Identify which cell holds the provided text, then report its [x, y] central coordinate. 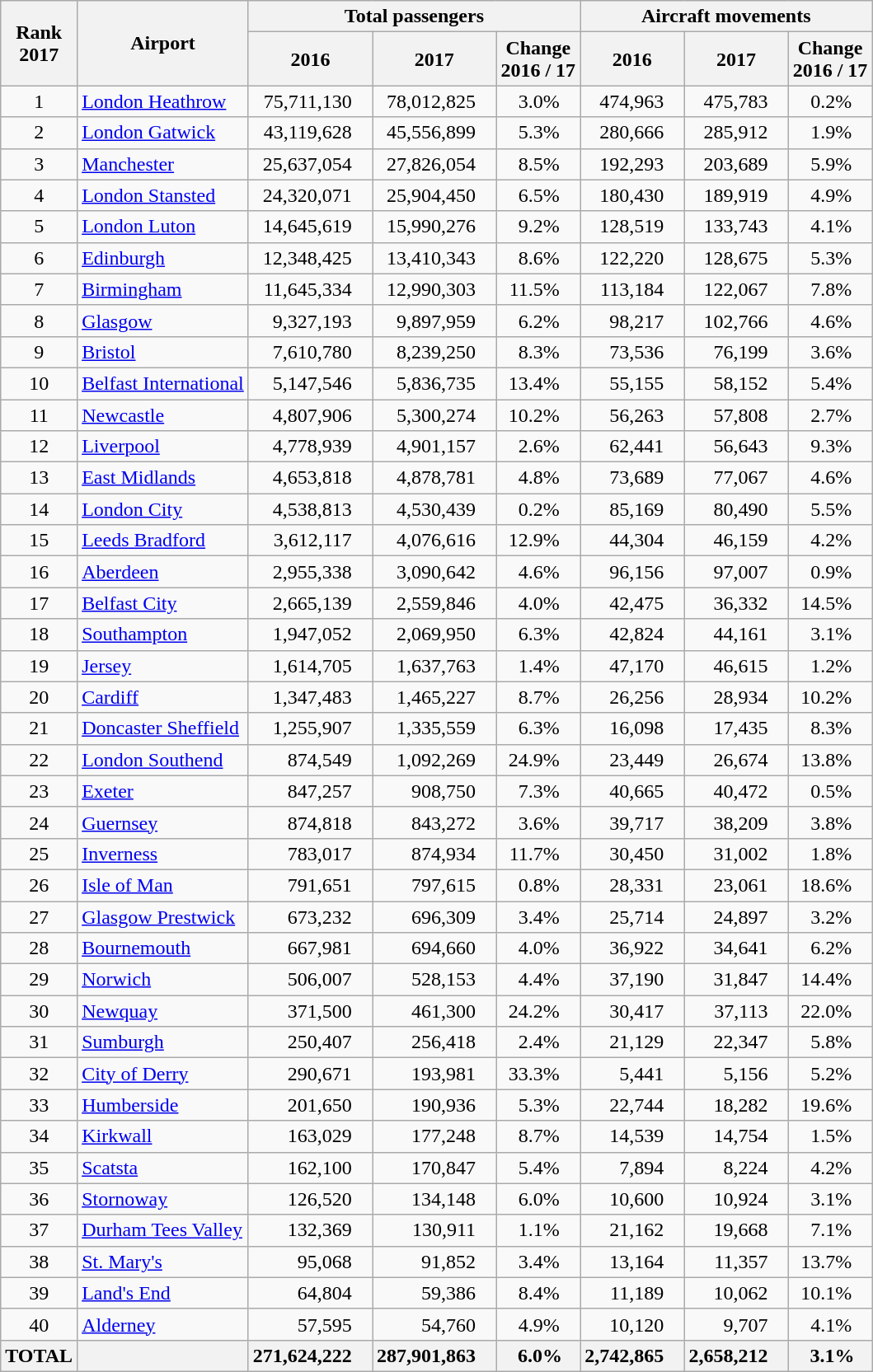
2,069,950 [434, 634]
4,901,157 [434, 447]
London City [163, 509]
25,714 [632, 917]
Belfast City [163, 603]
7 [40, 289]
91,852 [434, 1262]
128,675 [736, 258]
5.5% [830, 509]
5.2% [830, 1074]
Newquay [163, 1011]
4,538,813 [310, 509]
24 [40, 822]
847,257 [310, 791]
21 [40, 728]
7.3% [538, 791]
Leeds Bradford [163, 541]
9,327,193 [310, 321]
Stornoway [163, 1199]
30,417 [632, 1011]
371,500 [310, 1011]
203,689 [736, 164]
102,766 [736, 321]
73,689 [632, 478]
28,331 [632, 885]
474,963 [632, 101]
12.9% [538, 541]
Land's End [163, 1293]
126,520 [310, 1199]
57,808 [736, 414]
14,754 [736, 1136]
Isle of Man [163, 885]
7.1% [830, 1230]
TOTAL [40, 1356]
8.5% [538, 164]
44,304 [632, 541]
10,600 [632, 1199]
64,804 [310, 1293]
8.6% [538, 258]
11,357 [736, 1262]
23,449 [632, 760]
1 [40, 101]
19 [40, 666]
38,209 [736, 822]
5,147,546 [310, 383]
25,904,450 [434, 195]
29 [40, 980]
31,002 [736, 854]
13,410,343 [434, 258]
10,924 [736, 1199]
40,472 [736, 791]
10,120 [632, 1324]
9,897,959 [434, 321]
36 [40, 1199]
33.3% [538, 1074]
45,556,899 [434, 133]
8,239,250 [434, 352]
Airport [163, 43]
58,152 [736, 383]
17 [40, 603]
33 [40, 1105]
673,232 [310, 917]
Manchester [163, 164]
34,641 [736, 948]
1.9% [830, 133]
18.6% [830, 885]
13.7% [830, 1262]
461,300 [434, 1011]
32 [40, 1074]
Bournemouth [163, 948]
11 [40, 414]
177,248 [434, 1136]
3,612,117 [310, 541]
75,711,130 [310, 101]
80,490 [736, 509]
London Heathrow [163, 101]
22 [40, 760]
271,624,222 [310, 1356]
1.8% [830, 854]
696,309 [434, 917]
1.1% [538, 1230]
874,549 [310, 760]
3.2% [830, 917]
180,430 [632, 195]
27 [40, 917]
14,645,619 [310, 227]
8,224 [736, 1168]
9 [40, 352]
2,658,212 [736, 1356]
5,300,274 [434, 414]
16 [40, 572]
694,660 [434, 948]
55,155 [632, 383]
1.5% [830, 1136]
2 [40, 133]
13.4% [538, 383]
5,441 [632, 1074]
8 [40, 321]
46,615 [736, 666]
4,878,781 [434, 478]
Norwich [163, 980]
Kirkwall [163, 1136]
15 [40, 541]
0.9% [830, 572]
Cardiff [163, 697]
528,153 [434, 980]
874,818 [310, 822]
37 [40, 1230]
St. Mary's [163, 1262]
37,113 [736, 1011]
15,990,276 [434, 227]
Bristol [163, 352]
23,061 [736, 885]
9,707 [736, 1324]
9.2% [538, 227]
47,170 [632, 666]
Birmingham [163, 289]
4 [40, 195]
2,955,338 [310, 572]
31,847 [736, 980]
36,922 [632, 948]
2,559,846 [434, 603]
23 [40, 791]
285,912 [736, 133]
34 [40, 1136]
97,007 [736, 572]
27,826,054 [434, 164]
4.8% [538, 478]
95,068 [310, 1262]
128,519 [632, 227]
122,220 [632, 258]
11,189 [632, 1293]
7,894 [632, 1168]
Sumburgh [163, 1042]
London Stansted [163, 195]
85,169 [632, 509]
21,162 [632, 1230]
797,615 [434, 885]
4,530,439 [434, 509]
98,217 [632, 321]
Doncaster Sheffield [163, 728]
4,807,906 [310, 414]
170,847 [434, 1168]
Aberdeen [163, 572]
24.9% [538, 760]
5.9% [830, 164]
4,778,939 [310, 447]
2.7% [830, 414]
16,098 [632, 728]
4,653,818 [310, 478]
24,320,071 [310, 195]
Liverpool [163, 447]
475,783 [736, 101]
3,090,642 [434, 572]
11.7% [538, 854]
1,637,763 [434, 666]
506,007 [310, 980]
12 [40, 447]
Glasgow [163, 321]
1,255,907 [310, 728]
76,199 [736, 352]
25 [40, 854]
30,450 [632, 854]
Rank2017 [40, 43]
Alderney [163, 1324]
193,981 [434, 1074]
1,335,559 [434, 728]
1.4% [538, 666]
5 [40, 227]
London Southend [163, 760]
290,671 [310, 1074]
East Midlands [163, 478]
38 [40, 1262]
10.1% [830, 1293]
201,650 [310, 1105]
1.2% [830, 666]
30 [40, 1011]
190,936 [434, 1105]
Scatsta [163, 1168]
17,435 [736, 728]
21,129 [632, 1042]
1,347,483 [310, 697]
44,161 [736, 634]
1,092,269 [434, 760]
134,148 [434, 1199]
10 [40, 383]
Total passengers [414, 16]
37,190 [632, 980]
22,347 [736, 1042]
7.8% [830, 289]
Belfast International [163, 383]
250,407 [310, 1042]
13,164 [632, 1262]
25,637,054 [310, 164]
256,418 [434, 1042]
1,947,052 [310, 634]
3 [40, 164]
56,263 [632, 414]
42,475 [632, 603]
11,645,334 [310, 289]
189,919 [736, 195]
14.5% [830, 603]
19.6% [830, 1105]
59,386 [434, 1293]
12,348,425 [310, 258]
5.8% [830, 1042]
162,100 [310, 1168]
2,742,865 [632, 1356]
73,536 [632, 352]
667,981 [310, 948]
11.5% [538, 289]
77,067 [736, 478]
City of Derry [163, 1074]
35 [40, 1168]
Edinburgh [163, 258]
908,750 [434, 791]
133,743 [736, 227]
7,610,780 [310, 352]
39 [40, 1293]
57,595 [310, 1324]
14.4% [830, 980]
London Gatwick [163, 133]
Durham Tees Valley [163, 1230]
46,159 [736, 541]
31 [40, 1042]
6.5% [538, 195]
42,824 [632, 634]
5,836,735 [434, 383]
39,717 [632, 822]
Southampton [163, 634]
843,272 [434, 822]
783,017 [310, 854]
54,760 [434, 1324]
Exeter [163, 791]
24.2% [538, 1011]
43,119,628 [310, 133]
4.4% [538, 980]
6 [40, 258]
10,062 [736, 1293]
13.8% [830, 760]
2.4% [538, 1042]
28,934 [736, 697]
9.3% [830, 447]
26 [40, 885]
19,668 [736, 1230]
0.5% [830, 791]
2,665,139 [310, 603]
London Luton [163, 227]
36,332 [736, 603]
13 [40, 478]
5,156 [736, 1074]
3.8% [830, 822]
192,293 [632, 164]
Humberside [163, 1105]
2.6% [538, 447]
163,029 [310, 1136]
14,539 [632, 1136]
287,901,863 [434, 1356]
3.0% [538, 101]
78,012,825 [434, 101]
130,911 [434, 1230]
14 [40, 509]
12,990,303 [434, 289]
4,076,616 [434, 541]
20 [40, 697]
26,674 [736, 760]
122,067 [736, 289]
132,369 [310, 1230]
Jersey [163, 666]
1,614,705 [310, 666]
26,256 [632, 697]
62,441 [632, 447]
24,897 [736, 917]
Glasgow Prestwick [163, 917]
40 [40, 1324]
113,184 [632, 289]
96,156 [632, 572]
28 [40, 948]
0.8% [538, 885]
56,643 [736, 447]
22.0% [830, 1011]
874,934 [434, 854]
280,666 [632, 133]
Guernsey [163, 822]
40,665 [632, 791]
Aircraft movements [726, 16]
Newcastle [163, 414]
22,744 [632, 1105]
18,282 [736, 1105]
791,651 [310, 885]
1,465,227 [434, 697]
8.4% [538, 1293]
Inverness [163, 854]
18 [40, 634]
